From the cell containing the given text, extract its center point as [x, y] coordinate. 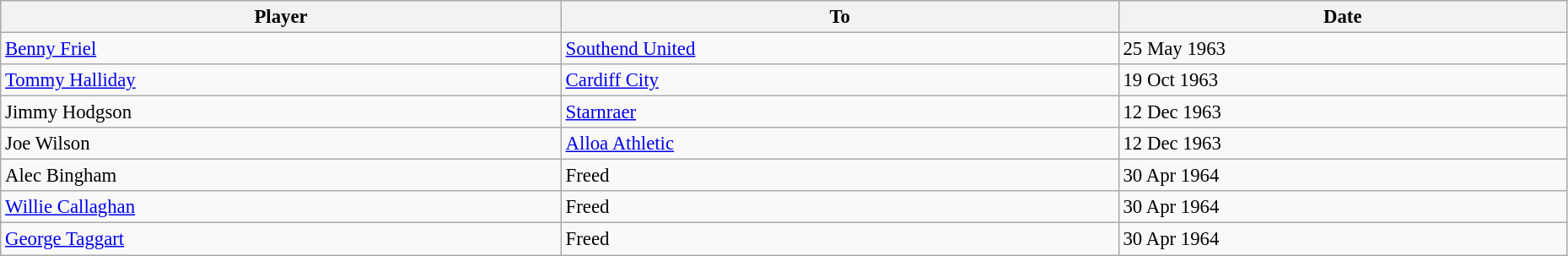
Southend United [840, 49]
Starnraer [840, 112]
Tommy Halliday [282, 80]
Alec Bingham [282, 176]
Joe Wilson [282, 144]
25 May 1963 [1343, 49]
To [840, 17]
Alloa Athletic [840, 144]
Benny Friel [282, 49]
Date [1343, 17]
George Taggart [282, 239]
Willie Callaghan [282, 207]
Player [282, 17]
19 Oct 1963 [1343, 80]
Cardiff City [840, 80]
Jimmy Hodgson [282, 112]
